Detect which cell encompasses the target text, then output its (x, y) center coordinate. 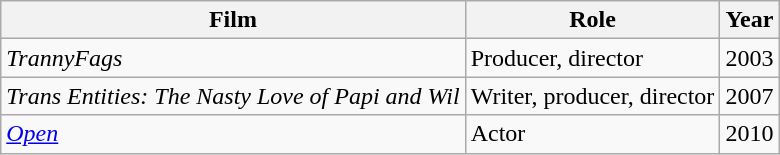
2003 (750, 58)
Year (750, 20)
Film (233, 20)
2007 (750, 96)
Role (592, 20)
2010 (750, 134)
Producer, director (592, 58)
Trans Entities: The Nasty Love of Papi and Wil (233, 96)
Actor (592, 134)
Open (233, 134)
TrannyFags (233, 58)
Writer, producer, director (592, 96)
